From the cell containing the given text, extract its center point as (x, y) coordinate. 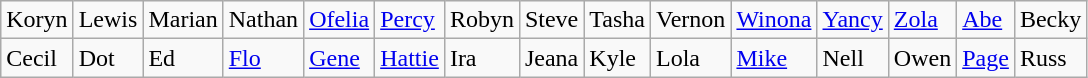
Zola (922, 20)
Marian (183, 20)
Nathan (263, 20)
Nell (852, 58)
Gene (340, 58)
Becky (1050, 20)
Dot (108, 58)
Hattie (410, 58)
Winona (774, 20)
Russ (1050, 58)
Kyle (618, 58)
Jeana (551, 58)
Koryn (37, 20)
Percy (410, 20)
Abe (986, 20)
Flo (263, 58)
Yancy (852, 20)
Steve (551, 20)
Lola (691, 58)
Mike (774, 58)
Page (986, 58)
Ira (482, 58)
Robyn (482, 20)
Ofelia (340, 20)
Owen (922, 58)
Cecil (37, 58)
Vernon (691, 20)
Ed (183, 58)
Lewis (108, 20)
Tasha (618, 20)
